From the cell containing the given text, extract its center point as [X, Y] coordinate. 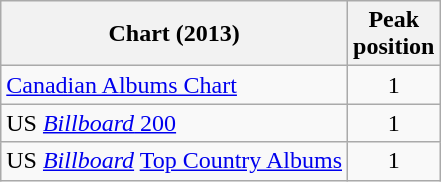
US Billboard 200 [174, 123]
Canadian Albums Chart [174, 85]
Peakposition [394, 34]
Chart (2013) [174, 34]
US Billboard Top Country Albums [174, 161]
